Provide the (x, y) coordinate of the cell's center where the given text is located.  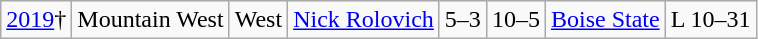
Boise State (605, 20)
2019† (36, 20)
L 10–31 (710, 20)
West (258, 20)
Mountain West (150, 20)
Nick Rolovich (364, 20)
10–5 (516, 20)
5–3 (462, 20)
